From the cell containing the given text, extract its center point as [x, y] coordinate. 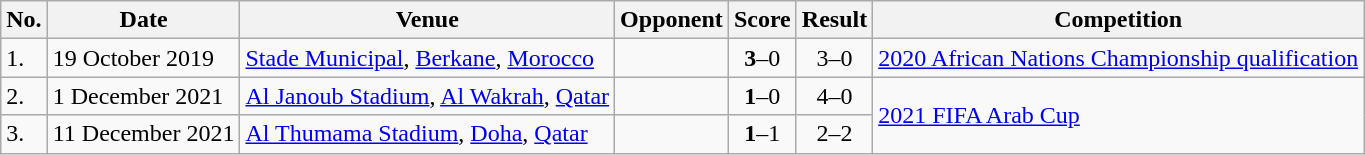
2021 FIFA Arab Cup [1118, 115]
4–0 [834, 96]
2020 African Nations Championship qualification [1118, 58]
Opponent [672, 20]
1. [24, 58]
Al Thumama Stadium, Doha, Qatar [428, 134]
19 October 2019 [144, 58]
Score [762, 20]
Venue [428, 20]
Date [144, 20]
2. [24, 96]
Al Janoub Stadium, Al Wakrah, Qatar [428, 96]
Competition [1118, 20]
1 December 2021 [144, 96]
3. [24, 134]
1–1 [762, 134]
Stade Municipal, Berkane, Morocco [428, 58]
11 December 2021 [144, 134]
Result [834, 20]
1–0 [762, 96]
2–2 [834, 134]
No. [24, 20]
